Locate the cell with the specified text and output its (x, y) center coordinate. 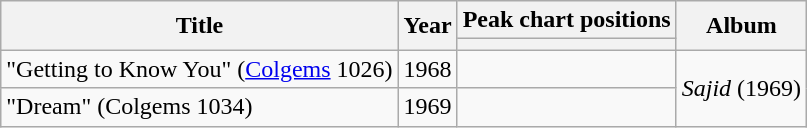
Sajid (1969) (741, 88)
Title (200, 26)
"Dream" (Colgems 1034) (200, 107)
1969 (428, 107)
1968 (428, 69)
Year (428, 26)
"Getting to Know You" (Colgems 1026) (200, 69)
Album (741, 26)
Peak chart positions (566, 20)
